Capture the cell that displays the provided text and extract its (X, Y) central coordinate. 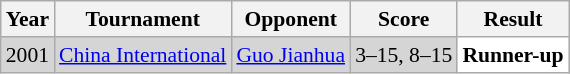
2001 (28, 55)
Opponent (290, 19)
Score (404, 19)
Runner-up (512, 55)
Year (28, 19)
3–15, 8–15 (404, 55)
China International (142, 55)
Result (512, 19)
Tournament (142, 19)
Guo Jianhua (290, 55)
